Return [X, Y] of the center of cell containing provided text 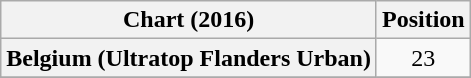
Chart (2016) [189, 20]
23 [423, 58]
Position [423, 20]
Belgium (Ultratop Flanders Urban) [189, 58]
